Return (X, Y) of the center of cell containing provided text 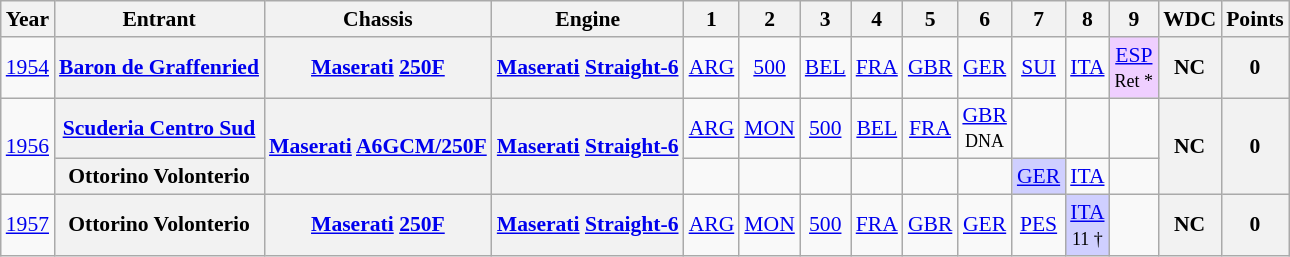
9 (1134, 19)
7 (1038, 19)
Engine (588, 19)
Maserati A6GCM/250F (378, 146)
5 (930, 19)
6 (984, 19)
Entrant (159, 19)
GBRDNA (984, 128)
2 (770, 19)
1957 (28, 226)
PES (1038, 226)
3 (826, 19)
ESPRet * (1134, 68)
1956 (28, 146)
Points (1255, 19)
ITA11 † (1087, 226)
WDC (1190, 19)
Chassis (378, 19)
1 (712, 19)
Baron de Graffenried (159, 68)
1954 (28, 68)
Year (28, 19)
4 (877, 19)
8 (1087, 19)
Scuderia Centro Sud (159, 128)
SUI (1038, 68)
